Identify which cell holds the provided text, then report its (x, y) central coordinate. 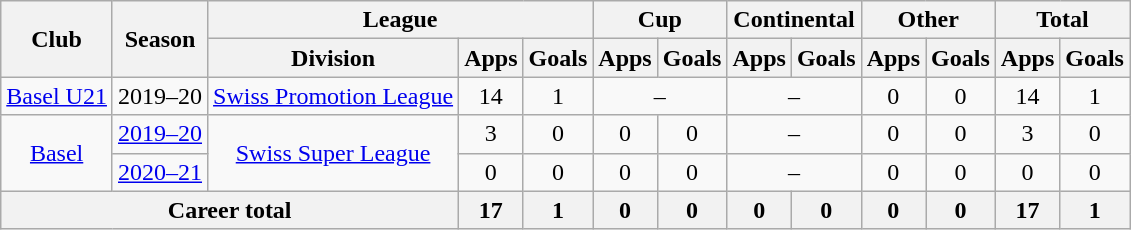
Total (1062, 20)
Swiss Promotion League (334, 96)
Basel (57, 153)
Swiss Super League (334, 153)
2020–21 (160, 172)
Division (334, 58)
Club (57, 39)
Other (928, 20)
Continental (794, 20)
Season (160, 39)
League (400, 20)
Career total (230, 210)
Cup (660, 20)
Basel U21 (57, 96)
